Identify which cell holds the provided text, then report its (X, Y) central coordinate. 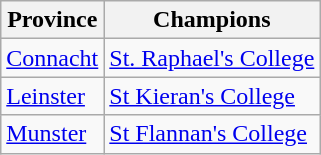
Province (52, 20)
Leinster (52, 96)
St Kieran's College (212, 96)
Munster (52, 134)
Champions (212, 20)
Connacht (52, 58)
St. Raphael's College (212, 58)
St Flannan's College (212, 134)
